Search for the cell housing the specified text and yield its (x, y) center coordinate. 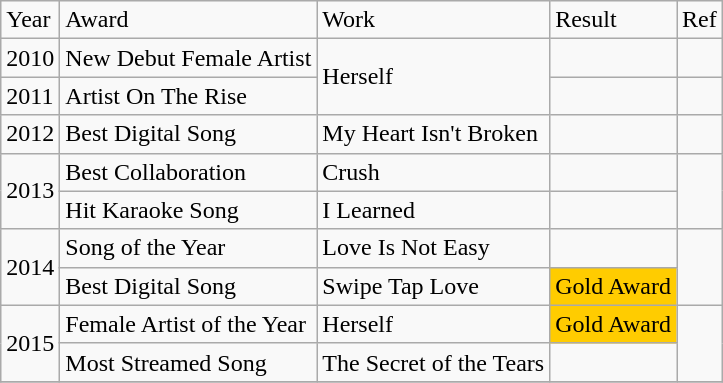
Best Collaboration (188, 172)
New Debut Female Artist (188, 58)
2013 (30, 191)
Most Streamed Song (188, 362)
2014 (30, 267)
Award (188, 20)
Year (30, 20)
My Heart Isn't Broken (434, 134)
I Learned (434, 210)
Love Is Not Easy (434, 248)
Hit Karaoke Song (188, 210)
Work (434, 20)
The Secret of the Tears (434, 362)
Ref (700, 20)
2015 (30, 343)
Swipe Tap Love (434, 286)
Song of the Year (188, 248)
2010 (30, 58)
Female Artist of the Year (188, 324)
2011 (30, 96)
Crush (434, 172)
Artist On The Rise (188, 96)
Result (614, 20)
2012 (30, 134)
